Return the (X, Y) coordinate for the center point of the cell that contains the specified text.  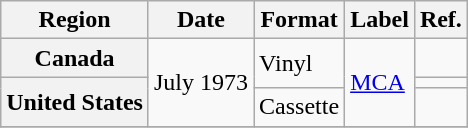
Cassette (300, 107)
Region (75, 20)
July 1973 (200, 82)
Vinyl (300, 64)
Ref. (440, 20)
United States (75, 102)
Label (380, 20)
Canada (75, 58)
Format (300, 20)
MCA (380, 82)
Date (200, 20)
